Detect which cell encompasses the target text, then output its [x, y] center coordinate. 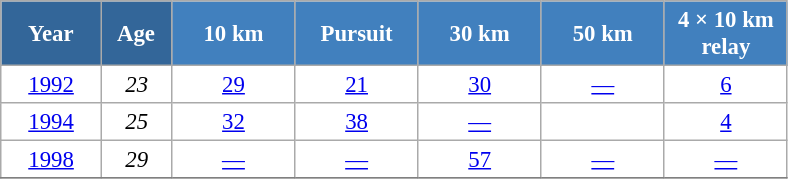
23 [136, 85]
38 [356, 122]
4 [726, 122]
4 × 10 km relay [726, 34]
1994 [52, 122]
50 km [602, 34]
10 km [234, 34]
Pursuit [356, 34]
30 [480, 85]
21 [356, 85]
57 [480, 160]
Year [52, 34]
1998 [52, 160]
1992 [52, 85]
30 km [480, 34]
32 [234, 122]
25 [136, 122]
Age [136, 34]
6 [726, 85]
